From the cell containing the given text, extract its center point as (x, y) coordinate. 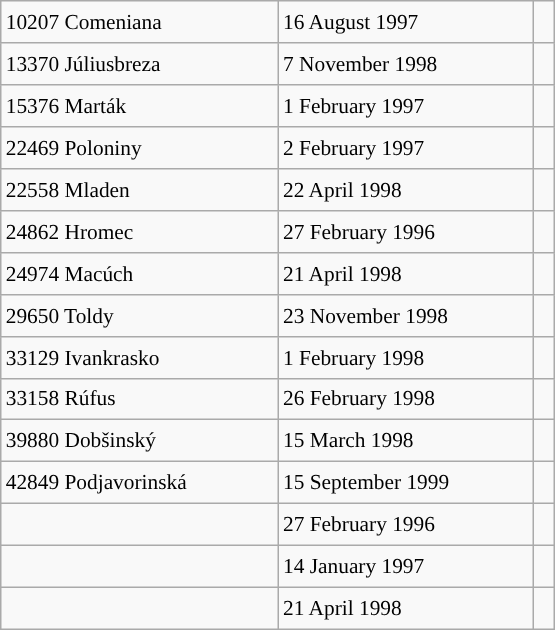
22558 Mladen (140, 190)
13370 Júliusbreza (140, 64)
1 February 1998 (406, 357)
39880 Dobšinský (140, 441)
15 September 1999 (406, 483)
7 November 1998 (406, 64)
15 March 1998 (406, 441)
24862 Hromec (140, 232)
24974 Macúch (140, 273)
26 February 1998 (406, 399)
22469 Poloniny (140, 148)
1 February 1997 (406, 106)
42849 Podjavorinská (140, 483)
16 August 1997 (406, 22)
2 February 1997 (406, 148)
29650 Toldy (140, 315)
23 November 1998 (406, 315)
33158 Rúfus (140, 399)
10207 Comeniana (140, 22)
33129 Ivankrasko (140, 357)
14 January 1997 (406, 567)
15376 Marták (140, 106)
22 April 1998 (406, 190)
